Scan for the cell matching the given text and deliver its [X, Y] coordinate at center. 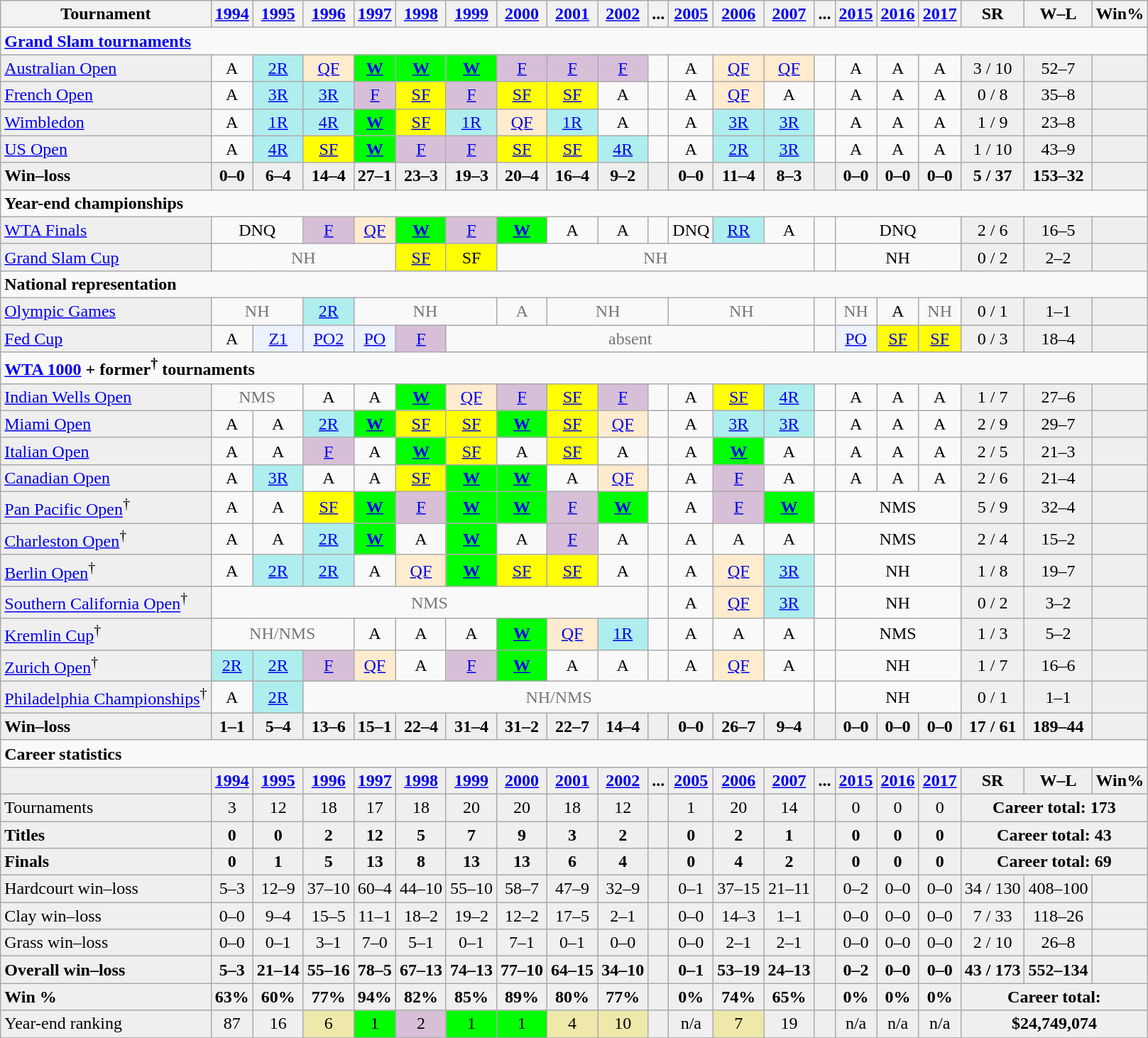
23–8 [1058, 122]
16 [278, 1024]
Zurich Open† [106, 666]
67–13 [420, 970]
Olympic Games [106, 311]
15–2 [1058, 540]
Career total: 69 [1054, 862]
32–9 [623, 889]
3–2 [1058, 602]
16–5 [1058, 230]
Italian Open [106, 451]
78–5 [375, 970]
14 [789, 807]
Miami Open [106, 424]
408–100 [1058, 889]
Clay win–loss [106, 916]
31–2 [523, 726]
0 / 8 [993, 95]
153–32 [1058, 176]
3 / 10 [993, 68]
43 / 173 [993, 970]
74% [738, 997]
31–4 [471, 726]
US Open [106, 149]
Australian Open [106, 68]
Overall win–loss [106, 970]
Grass win–loss [106, 943]
Z1 [278, 339]
1 / 8 [993, 571]
RR [738, 230]
118–26 [1058, 916]
27–1 [375, 176]
18–2 [420, 916]
74–13 [471, 970]
Finals [106, 862]
21–11 [789, 889]
PO2 [328, 339]
Canadian Open [106, 478]
60% [278, 997]
5 / 9 [993, 507]
Kremlin Cup† [106, 635]
9–2 [623, 176]
89% [523, 997]
absent [630, 339]
Charleston Open† [106, 540]
5–4 [278, 726]
17–5 [572, 916]
80% [572, 997]
21–4 [1058, 478]
Wimbledon [106, 122]
26–7 [738, 726]
3–1 [328, 943]
2 / 10 [993, 943]
National representation [574, 284]
Tournaments [106, 807]
9 [523, 834]
Hardcourt win–loss [106, 889]
21–14 [278, 970]
Career total: 173 [1054, 807]
94% [375, 997]
77–10 [523, 970]
2–2 [1058, 257]
Southern California Open† [106, 602]
82% [420, 997]
5–1 [420, 943]
1 / 10 [993, 149]
0 / 3 [993, 339]
19–7 [1058, 571]
6–4 [278, 176]
Tournament [106, 14]
12–9 [278, 889]
26–8 [1058, 943]
14–3 [738, 916]
WTA Finals [106, 230]
Philadelphia Championships† [106, 697]
WTA 1000 + former† tournaments [574, 368]
20–4 [523, 176]
7–0 [375, 943]
552–134 [1058, 970]
21–3 [1058, 451]
2 / 4 [993, 540]
13–6 [328, 726]
18–4 [1058, 339]
53–19 [738, 970]
8–3 [789, 176]
Fed Cup [106, 339]
Pan Pacific Open† [106, 507]
16–4 [572, 176]
2 / 9 [993, 424]
$24,749,074 [1054, 1024]
Career total: [1054, 997]
22–4 [420, 726]
16–6 [1058, 666]
11–4 [738, 176]
11–1 [375, 916]
Berlin Open† [106, 571]
Indian Wells Open [106, 397]
44–10 [420, 889]
27–6 [1058, 397]
29–7 [1058, 424]
5 / 37 [993, 176]
34–10 [623, 970]
55–10 [471, 889]
58–7 [523, 889]
64–15 [572, 970]
Grand Slam Cup [106, 257]
37–15 [738, 889]
43–9 [1058, 149]
Win % [106, 997]
52–7 [1058, 68]
55–16 [328, 970]
Career statistics [574, 753]
34 / 130 [993, 889]
Grand Slam tournaments [574, 41]
47–9 [572, 889]
19–2 [471, 916]
37–10 [328, 889]
Career total: 43 [1054, 834]
23–3 [420, 176]
17 [375, 807]
19 [789, 1024]
85% [471, 997]
63% [231, 997]
19–3 [471, 176]
1 / 9 [993, 122]
32–4 [1058, 507]
5–2 [1058, 635]
22–7 [572, 726]
Year-end championships [574, 203]
10 [623, 1024]
2 / 5 [993, 451]
65% [789, 997]
24–13 [789, 970]
60–4 [375, 889]
12–2 [523, 916]
1 / 3 [993, 635]
8 [420, 862]
7 / 33 [993, 916]
French Open [106, 95]
17 / 61 [993, 726]
35–8 [1058, 95]
15–1 [375, 726]
15–5 [328, 916]
Titles [106, 834]
7–1 [523, 943]
87 [231, 1024]
Year-end ranking [106, 1024]
189–44 [1058, 726]
